Determine the (X, Y) coordinate at the center of the cell enclosing the given text.  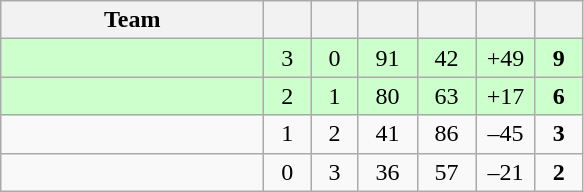
91 (388, 58)
80 (388, 96)
42 (446, 58)
6 (558, 96)
36 (388, 172)
+49 (506, 58)
+17 (506, 96)
Team (132, 20)
86 (446, 134)
41 (388, 134)
–21 (506, 172)
57 (446, 172)
9 (558, 58)
63 (446, 96)
–45 (506, 134)
